Find where the given text appears and provide that cell's center as [x, y] coordinate. 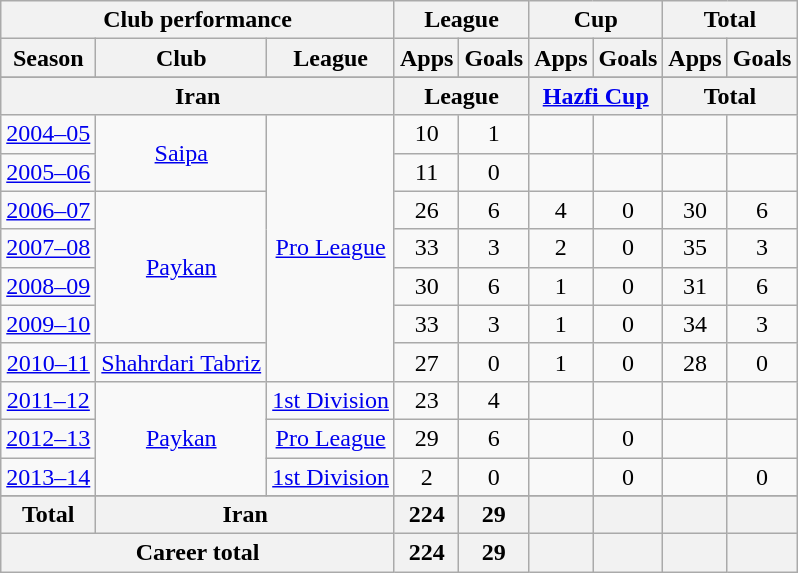
Club performance [198, 20]
Career total [198, 553]
2009–10 [48, 324]
34 [695, 324]
27 [426, 362]
10 [426, 134]
11 [426, 172]
Cup [596, 20]
Saipa [182, 153]
Club [182, 58]
Season [48, 58]
2004–05 [48, 134]
26 [426, 210]
2005–06 [48, 172]
2007–08 [48, 248]
2013–14 [48, 477]
Shahrdari Tabriz [182, 362]
23 [426, 400]
Hazfi Cup [596, 96]
2008–09 [48, 286]
2006–07 [48, 210]
31 [695, 286]
35 [695, 248]
2010–11 [48, 362]
2011–12 [48, 400]
2012–13 [48, 438]
28 [695, 362]
